Locate the cell with the specified text and output its (x, y) center coordinate. 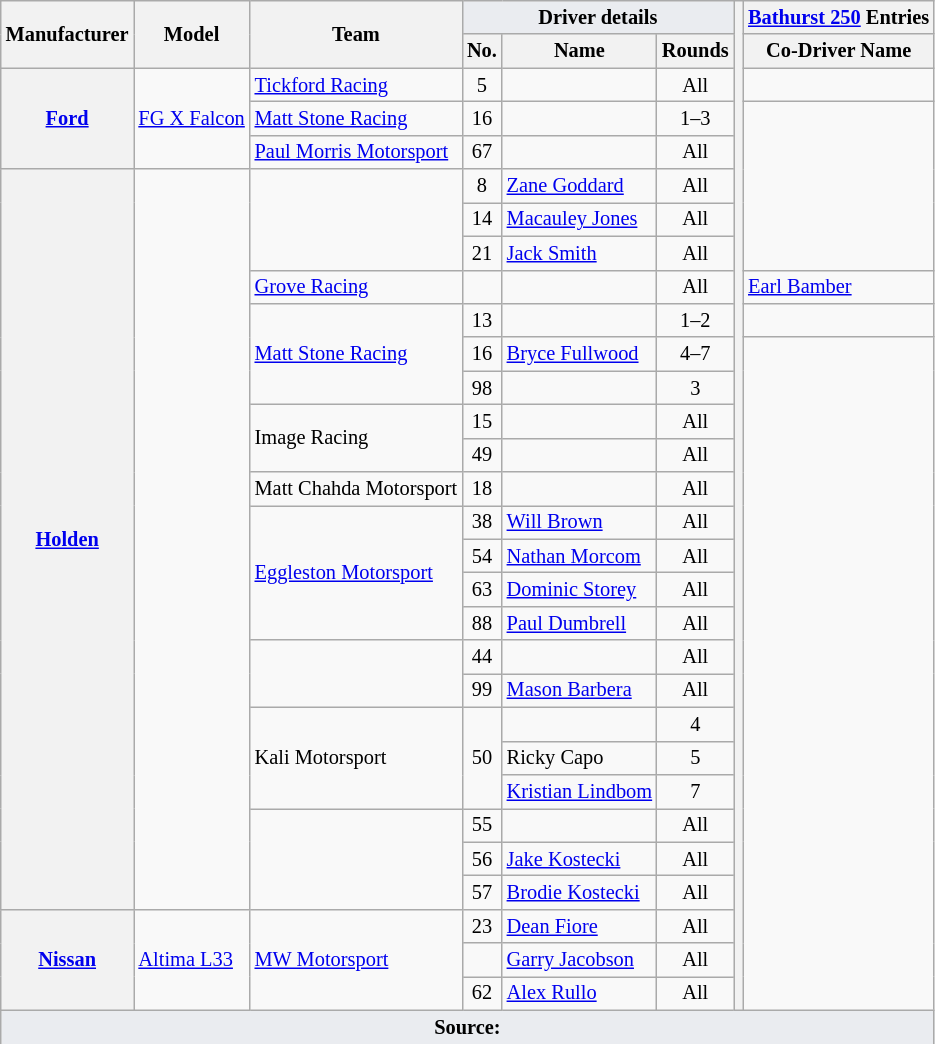
67 (482, 152)
50 (482, 758)
Holden (68, 539)
Name (580, 51)
Driver details (598, 17)
44 (482, 657)
Mason Barbera (580, 690)
54 (482, 556)
55 (482, 825)
Co-Driver Name (838, 51)
Will Brown (580, 522)
4 (696, 724)
Jake Kostecki (580, 859)
57 (482, 892)
Ford (68, 118)
FG X Falcon (192, 118)
Zane Goddard (580, 186)
Altima L33 (192, 960)
Paul Morris Motorsport (356, 152)
Kali Motorsport (356, 758)
49 (482, 455)
Rounds (696, 51)
Kristian Lindbom (580, 791)
Macauley Jones (580, 219)
Brodie Kostecki (580, 892)
23 (482, 926)
Grove Racing (356, 287)
Bryce Fullwood (580, 354)
Manufacturer (68, 34)
4–7 (696, 354)
Tickford Racing (356, 85)
Ricky Capo (580, 758)
1–3 (696, 118)
1–2 (696, 320)
8 (482, 186)
Matt Chahda Motorsport (356, 489)
14 (482, 219)
7 (696, 791)
Earl Bamber (838, 287)
Nissan (68, 960)
Dominic Storey (580, 589)
99 (482, 690)
Paul Dumbrell (580, 623)
Image Racing (356, 438)
MW Motorsport (356, 960)
88 (482, 623)
15 (482, 421)
3 (696, 388)
38 (482, 522)
Source: (468, 1027)
Nathan Morcom (580, 556)
No. (482, 51)
Alex Rullo (580, 993)
Eggleston Motorsport (356, 572)
18 (482, 489)
56 (482, 859)
62 (482, 993)
13 (482, 320)
Model (192, 34)
63 (482, 589)
98 (482, 388)
Dean Fiore (580, 926)
Bathurst 250 Entries (838, 17)
Garry Jacobson (580, 960)
Jack Smith (580, 253)
Team (356, 34)
21 (482, 253)
